Find where the given text appears and provide that cell's center as (x, y) coordinate. 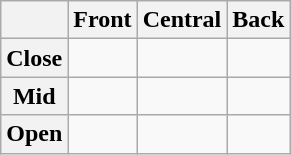
Central (182, 20)
Open (34, 134)
Mid (34, 96)
Back (258, 20)
Front (102, 20)
Close (34, 58)
